Identify which cell holds the provided text, then report its (X, Y) central coordinate. 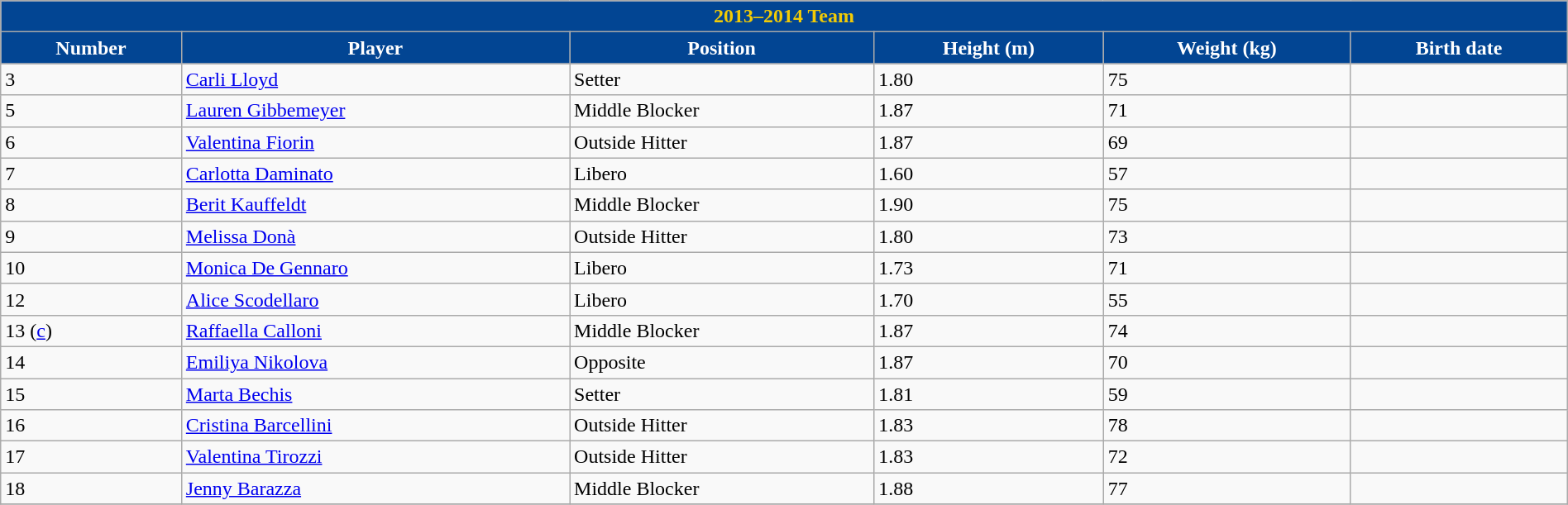
Jenny Barazza (375, 488)
73 (1227, 236)
Position (722, 48)
3 (91, 79)
Birth date (1459, 48)
15 (91, 394)
1.60 (989, 174)
Valentina Fiorin (375, 142)
Height (m) (989, 48)
2013–2014 Team (784, 17)
Berit Kauffeldt (375, 205)
1.81 (989, 394)
Player (375, 48)
Weight (kg) (1227, 48)
1.73 (989, 268)
Lauren Gibbemeyer (375, 111)
55 (1227, 299)
16 (91, 426)
59 (1227, 394)
74 (1227, 331)
14 (91, 362)
17 (91, 457)
Opposite (722, 362)
Carli Lloyd (375, 79)
Monica De Gennaro (375, 268)
77 (1227, 488)
8 (91, 205)
69 (1227, 142)
Marta Bechis (375, 394)
78 (1227, 426)
Raffaella Calloni (375, 331)
18 (91, 488)
Number (91, 48)
1.70 (989, 299)
10 (91, 268)
12 (91, 299)
13 (c) (91, 331)
1.90 (989, 205)
Melissa Donà (375, 236)
6 (91, 142)
70 (1227, 362)
1.88 (989, 488)
7 (91, 174)
5 (91, 111)
72 (1227, 457)
Carlotta Daminato (375, 174)
57 (1227, 174)
Cristina Barcellini (375, 426)
Valentina Tirozzi (375, 457)
9 (91, 236)
Emiliya Nikolova (375, 362)
Alice Scodellaro (375, 299)
